For the text-containing cell, return its midpoint in [x, y] coordinate format. 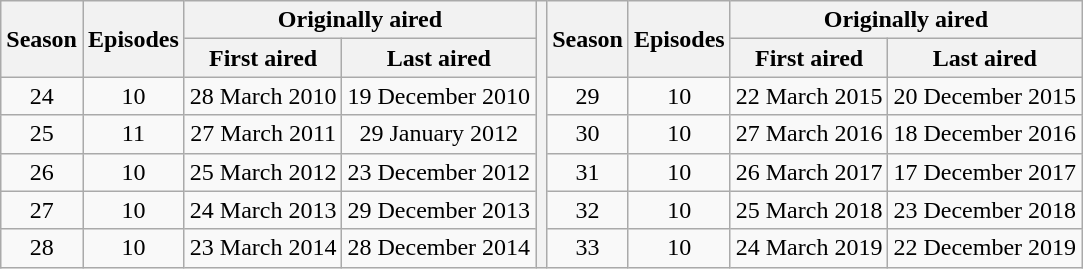
23 December 2018 [985, 210]
17 December 2017 [985, 172]
28 [42, 248]
32 [588, 210]
27 March 2016 [809, 134]
23 March 2014 [263, 248]
26 [42, 172]
26 March 2017 [809, 172]
27 March 2011 [263, 134]
22 March 2015 [809, 96]
27 [42, 210]
29 January 2012 [439, 134]
31 [588, 172]
29 [588, 96]
25 March 2018 [809, 210]
30 [588, 134]
19 December 2010 [439, 96]
22 December 2019 [985, 248]
28 December 2014 [439, 248]
28 March 2010 [263, 96]
25 March 2012 [263, 172]
29 December 2013 [439, 210]
11 [133, 134]
25 [42, 134]
24 March 2013 [263, 210]
33 [588, 248]
20 December 2015 [985, 96]
18 December 2016 [985, 134]
24 [42, 96]
24 March 2019 [809, 248]
23 December 2012 [439, 172]
